Return [X, Y] of the center of cell containing provided text 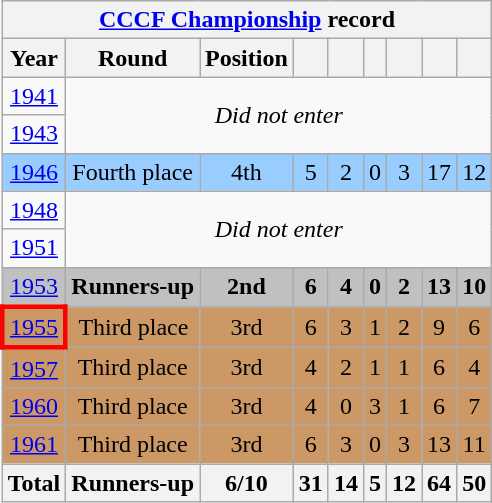
50 [474, 483]
1955 [34, 328]
11 [474, 444]
Total [34, 483]
64 [440, 483]
1941 [34, 96]
6/10 [247, 483]
1960 [34, 406]
7 [474, 406]
1943 [34, 134]
31 [310, 483]
14 [346, 483]
1957 [34, 368]
CCCF Championship record [246, 20]
1951 [34, 248]
1946 [34, 172]
2nd [247, 287]
1953 [34, 287]
Year [34, 58]
Round [133, 58]
1948 [34, 210]
Fourth place [133, 172]
1961 [34, 444]
4th [247, 172]
Position [247, 58]
17 [440, 172]
9 [440, 328]
10 [474, 287]
